Capture the cell that displays the provided text and extract its (x, y) central coordinate. 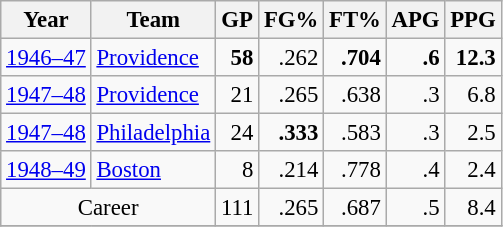
.6 (416, 58)
24 (238, 133)
APG (416, 20)
21 (238, 95)
FT% (356, 20)
GP (238, 20)
8 (238, 170)
.333 (292, 133)
12.3 (473, 58)
8.4 (473, 208)
111 (238, 208)
Year (46, 20)
FG% (292, 20)
Team (153, 20)
.4 (416, 170)
.704 (356, 58)
1948–49 (46, 170)
Career (108, 208)
.687 (356, 208)
PPG (473, 20)
2.5 (473, 133)
6.8 (473, 95)
.638 (356, 95)
1946–47 (46, 58)
2.4 (473, 170)
.214 (292, 170)
.778 (356, 170)
Philadelphia (153, 133)
.5 (416, 208)
.583 (356, 133)
.262 (292, 58)
Boston (153, 170)
58 (238, 58)
